Find where the given text appears and provide that cell's center as (x, y) coordinate. 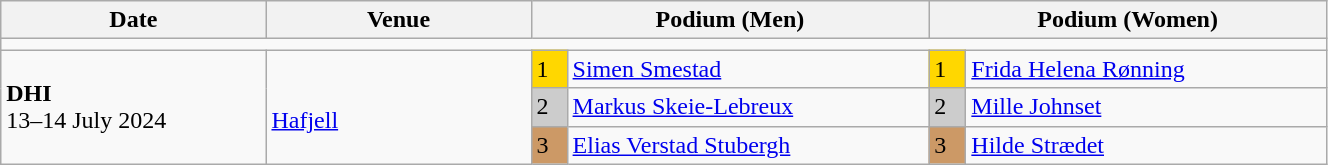
Podium (Men) (730, 20)
Frida Helena Rønning (1146, 69)
Hilde Strædet (1146, 145)
Podium (Women) (1128, 20)
Venue (398, 20)
Elias Verstad Stubergh (748, 145)
Hafjell (398, 107)
Mille Johnset (1146, 107)
DHI 13–14 July 2024 (134, 107)
Simen Smestad (748, 69)
Markus Skeie-Lebreux (748, 107)
Date (134, 20)
